Determine the (X, Y) coordinate at the center of the cell enclosing the given text.  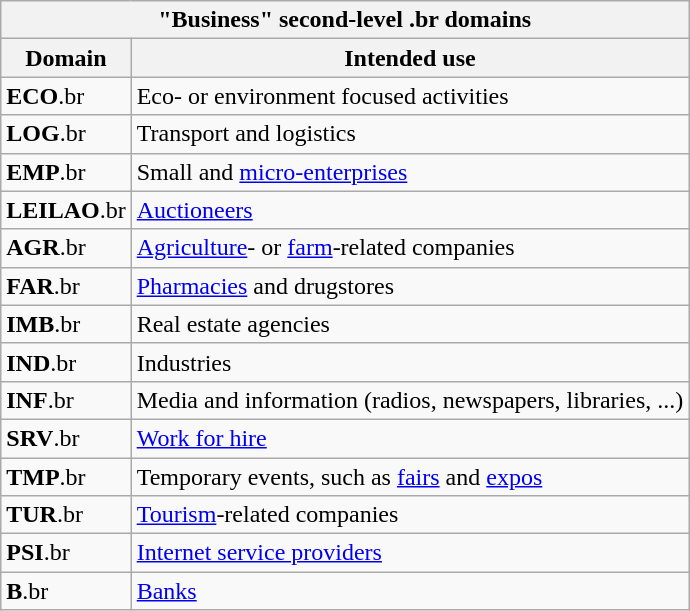
Intended use (410, 58)
Domain (66, 58)
Pharmacies and drugstores (410, 286)
SRV.br (66, 438)
Transport and logistics (410, 134)
Real estate agencies (410, 324)
Small and micro-enterprises (410, 172)
TUR.br (66, 515)
TMP.br (66, 477)
"Business" second-level .br domains (345, 20)
Work for hire (410, 438)
Media and information (radios, newspapers, libraries, ...) (410, 400)
Agriculture- or farm-related companies (410, 248)
Eco- or environment focused activities (410, 96)
LOG.br (66, 134)
Tourism-related companies (410, 515)
Industries (410, 362)
FAR.br (66, 286)
IMB.br (66, 324)
AGR.br (66, 248)
LEILAO.br (66, 210)
B.br (66, 591)
IND.br (66, 362)
Auctioneers (410, 210)
Banks (410, 591)
ECO.br (66, 96)
Temporary events, such as fairs and expos (410, 477)
PSI.br (66, 553)
INF.br (66, 400)
Internet service providers (410, 553)
EMP.br (66, 172)
